Scan for the cell matching the given text and deliver its (X, Y) coordinate at center. 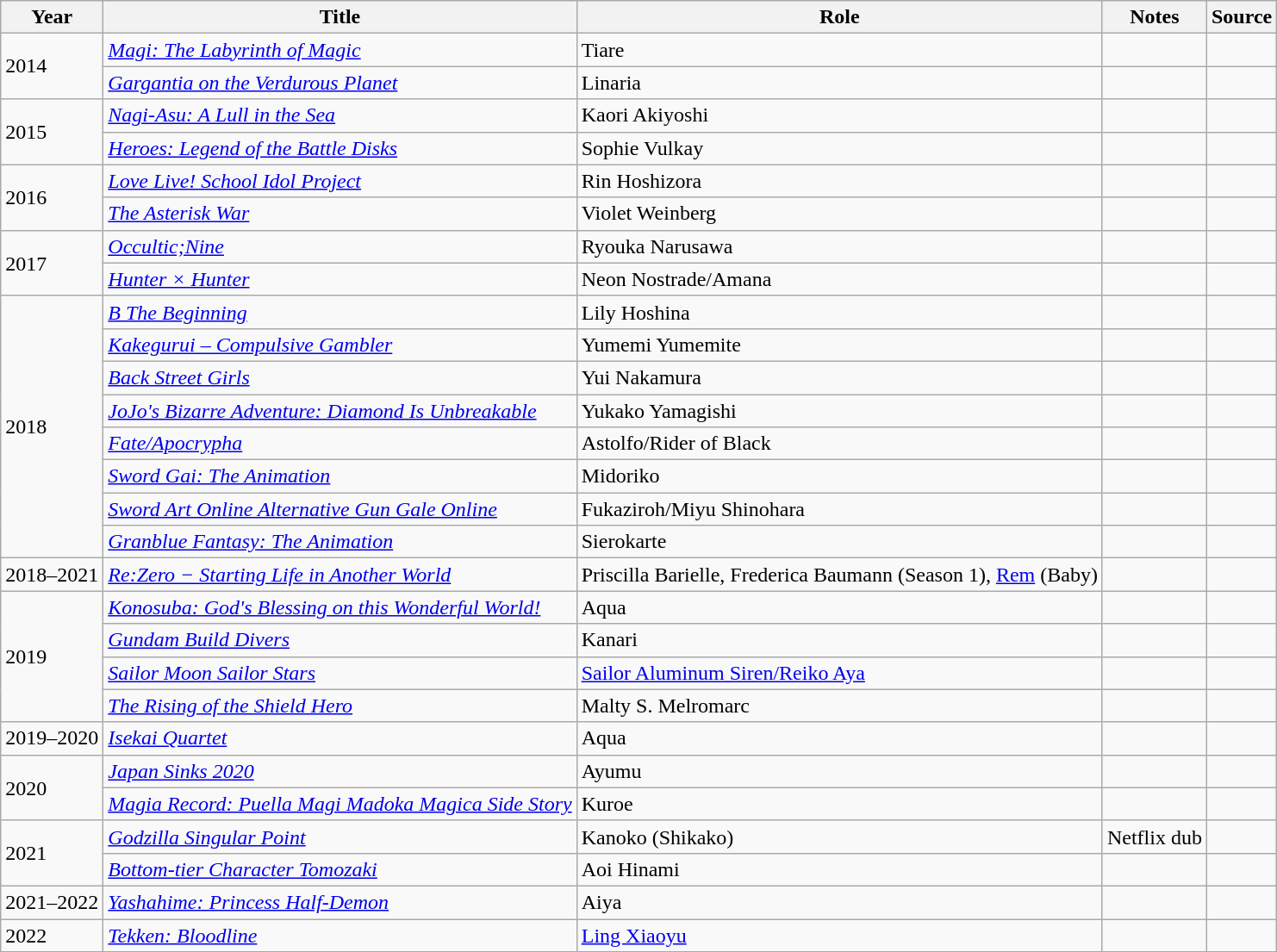
Title (339, 17)
Occultic;Nine (339, 246)
Sierokarte (839, 542)
Kakegurui – Compulsive Gambler (339, 345)
Midoriko (839, 476)
Heroes: Legend of the Battle Disks (339, 148)
Kaori Akiyoshi (839, 115)
B The Beginning (339, 312)
Fate/Apocrypha (339, 444)
2019–2020 (52, 738)
Magi: The Labyrinth of Magic (339, 50)
Sophie Vulkay (839, 148)
Malty S. Melromarc (839, 706)
Aiya (839, 902)
2019 (52, 656)
Ayumu (839, 771)
Aoi Hinami (839, 869)
Tiare (839, 50)
Magia Record: Puella Magi Madoka Magica Side Story (339, 804)
Sailor Moon Sailor Stars (339, 673)
Priscilla Barielle, Frederica Baumann (Season 1), Rem (Baby) (839, 575)
2021 (52, 853)
Japan Sinks 2020 (339, 771)
Back Street Girls (339, 377)
Netflix dub (1155, 837)
JoJo's Bizarre Adventure: Diamond Is Unbreakable (339, 411)
Yui Nakamura (839, 377)
2022 (52, 935)
Yumemi Yumemite (839, 345)
Notes (1155, 17)
Gargantia on the Verdurous Planet (339, 83)
Granblue Fantasy: The Animation (339, 542)
Tekken: Bloodline (339, 935)
2018–2021 (52, 575)
2021–2022 (52, 902)
Yukako Yamagishi (839, 411)
Sailor Aluminum Siren/Reiko Aya (839, 673)
The Rising of the Shield Hero (339, 706)
Yashahime: Princess Half-Demon (339, 902)
Nagi-Asu: A Lull in the Sea (339, 115)
2020 (52, 787)
Hunter × Hunter (339, 279)
Isekai Quartet (339, 738)
Re:Zero − Starting Life in Another World (339, 575)
Violet Weinberg (839, 214)
Role (839, 17)
2014 (52, 66)
Kanari (839, 640)
Ryouka Narusawa (839, 246)
2015 (52, 132)
2018 (52, 426)
Rin Hoshizora (839, 181)
Love Live! School Idol Project (339, 181)
Sword Art Online Alternative Gun Gale Online (339, 509)
Konosuba: God's Blessing on this Wonderful World! (339, 607)
Linaria (839, 83)
Fukaziroh/Miyu Shinohara (839, 509)
Astolfo/Rider of Black (839, 444)
Kanoko (Shikako) (839, 837)
2017 (52, 263)
Sword Gai: The Animation (339, 476)
Bottom-tier Character Tomozaki (339, 869)
Godzilla Singular Point (339, 837)
Lily Hoshina (839, 312)
2016 (52, 197)
Gundam Build Divers (339, 640)
Year (52, 17)
Ling Xiaoyu (839, 935)
Kuroe (839, 804)
The Asterisk War (339, 214)
Source (1241, 17)
Neon Nostrade/Amana (839, 279)
